Detect which cell encompasses the target text, then output its (x, y) center coordinate. 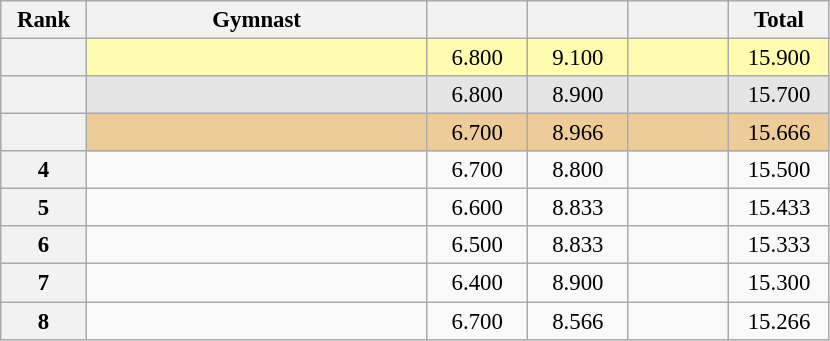
15.500 (780, 170)
8 (44, 321)
6 (44, 245)
4 (44, 170)
15.433 (780, 208)
15.300 (780, 283)
15.900 (780, 58)
15.333 (780, 245)
15.700 (780, 95)
9.100 (578, 58)
6.600 (478, 208)
5 (44, 208)
Gymnast (256, 20)
Rank (44, 20)
Total (780, 20)
8.966 (578, 133)
15.266 (780, 321)
6.500 (478, 245)
15.666 (780, 133)
7 (44, 283)
8.566 (578, 321)
6.400 (478, 283)
8.800 (578, 170)
